Locate the cell with the specified text and output its [x, y] center coordinate. 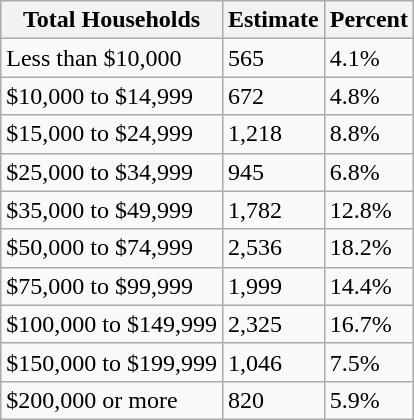
945 [273, 172]
672 [273, 96]
4.8% [368, 96]
$50,000 to $74,999 [112, 248]
4.1% [368, 58]
1,046 [273, 362]
16.7% [368, 324]
Estimate [273, 20]
2,536 [273, 248]
820 [273, 400]
565 [273, 58]
Percent [368, 20]
1,782 [273, 210]
2,325 [273, 324]
$35,000 to $49,999 [112, 210]
$200,000 or more [112, 400]
5.9% [368, 400]
$75,000 to $99,999 [112, 286]
7.5% [368, 362]
8.8% [368, 134]
$10,000 to $14,999 [112, 96]
1,218 [273, 134]
$150,000 to $199,999 [112, 362]
1,999 [273, 286]
12.8% [368, 210]
6.8% [368, 172]
$25,000 to $34,999 [112, 172]
$15,000 to $24,999 [112, 134]
18.2% [368, 248]
14.4% [368, 286]
Less than $10,000 [112, 58]
$100,000 to $149,999 [112, 324]
Total Households [112, 20]
